Locate the cell with the specified text and output its [X, Y] center coordinate. 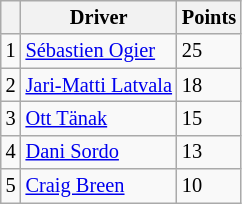
3 [11, 118]
13 [209, 152]
1 [11, 51]
Driver [99, 17]
2 [11, 85]
10 [209, 186]
4 [11, 152]
25 [209, 51]
Sébastien Ogier [99, 51]
Dani Sordo [99, 152]
Ott Tänak [99, 118]
Points [209, 17]
Craig Breen [99, 186]
Jari-Matti Latvala [99, 85]
15 [209, 118]
18 [209, 85]
5 [11, 186]
